Identify which cell holds the provided text, then report its (x, y) central coordinate. 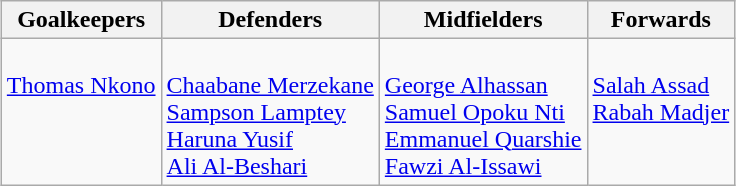
George Alhassan Samuel Opoku Nti Emmanuel Quarshie Fawzi Al-Issawi (483, 112)
Thomas Nkono (81, 112)
Forwards (661, 20)
Midfielders (483, 20)
Salah Assad Rabah Madjer (661, 112)
Defenders (270, 20)
Goalkeepers (81, 20)
Chaabane Merzekane Sampson Lamptey Haruna Yusif Ali Al-Beshari (270, 112)
